From the cell containing the given text, extract its center point as [x, y] coordinate. 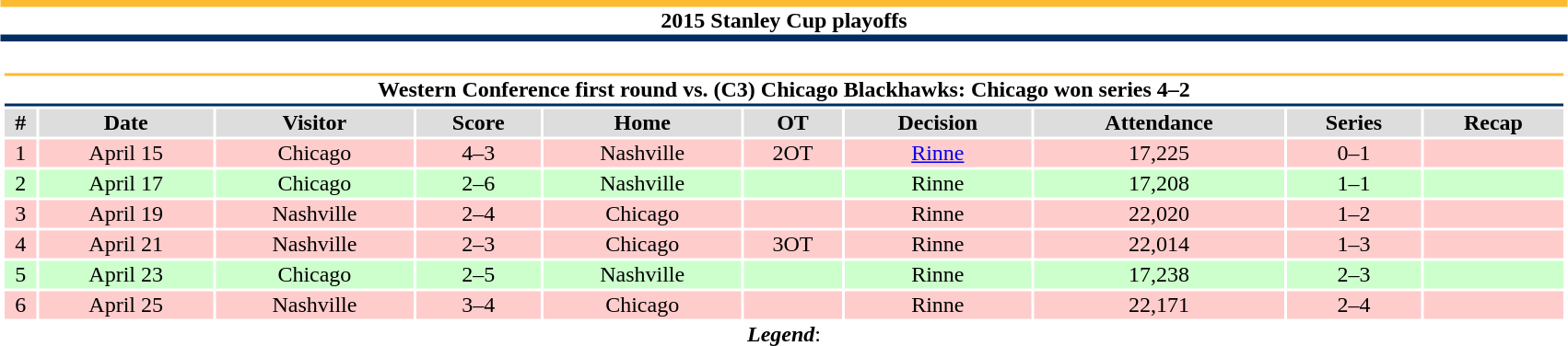
April 19 [125, 214]
22,020 [1159, 214]
17,225 [1159, 154]
Decision [938, 122]
April 21 [125, 244]
Attendance [1159, 122]
1–3 [1354, 244]
April 17 [125, 183]
1–1 [1354, 183]
# [20, 122]
April 15 [125, 154]
6 [20, 305]
2–6 [479, 183]
3OT [792, 244]
Series [1354, 122]
OT [792, 122]
5 [20, 275]
22,014 [1159, 244]
17,238 [1159, 275]
1–2 [1354, 214]
3 [20, 214]
17,208 [1159, 183]
Home [643, 122]
Date [125, 122]
4–3 [479, 154]
April 23 [125, 275]
2 [20, 183]
1 [20, 154]
0–1 [1354, 154]
2015 Stanley Cup playoffs [784, 20]
Recap [1493, 122]
3–4 [479, 305]
2OT [792, 154]
Score [479, 122]
April 25 [125, 305]
22,171 [1159, 305]
2–5 [479, 275]
Visitor [315, 122]
4 [20, 244]
Western Conference first round vs. (C3) Chicago Blackhawks: Chicago won series 4–2 [783, 90]
